Pinpoint the cell where the given text exists, returning its [X, Y] midpoint coordinate. 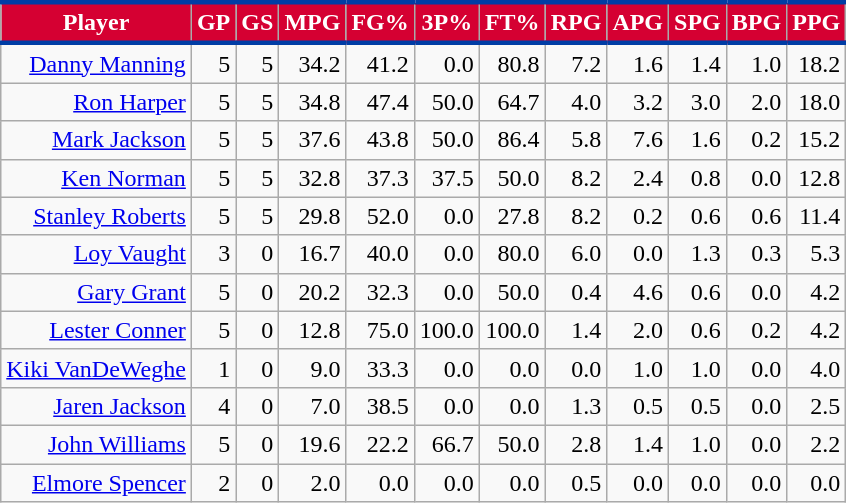
86.4 [512, 140]
34.2 [312, 63]
20.2 [312, 292]
1 [213, 368]
GP [213, 22]
80.0 [512, 254]
2 [213, 483]
40.0 [380, 254]
52.0 [380, 216]
John Williams [96, 444]
Ron Harper [96, 102]
Loy Vaught [96, 254]
3P% [446, 22]
5.8 [576, 140]
Player [96, 22]
19.6 [312, 444]
43.8 [380, 140]
80.8 [512, 63]
MPG [312, 22]
11.4 [816, 216]
66.7 [446, 444]
3 [213, 254]
7.6 [638, 140]
2.5 [816, 406]
22.2 [380, 444]
RPG [576, 22]
2.4 [638, 178]
5.3 [816, 254]
32.3 [380, 292]
3.0 [698, 102]
9.0 [312, 368]
27.8 [512, 216]
Danny Manning [96, 63]
37.5 [446, 178]
18.0 [816, 102]
37.3 [380, 178]
Mark Jackson [96, 140]
29.8 [312, 216]
37.6 [312, 140]
2.8 [576, 444]
7.0 [312, 406]
4 [213, 406]
47.4 [380, 102]
38.5 [380, 406]
32.8 [312, 178]
7.2 [576, 63]
Kiki VanDeWeghe [96, 368]
Jaren Jackson [96, 406]
Elmore Spencer [96, 483]
34.8 [312, 102]
APG [638, 22]
Gary Grant [96, 292]
0.4 [576, 292]
64.7 [512, 102]
4.6 [638, 292]
3.2 [638, 102]
33.3 [380, 368]
75.0 [380, 330]
41.2 [380, 63]
0.3 [756, 254]
6.0 [576, 254]
18.2 [816, 63]
15.2 [816, 140]
Lester Conner [96, 330]
FG% [380, 22]
16.7 [312, 254]
GS [258, 22]
BPG [756, 22]
Ken Norman [96, 178]
0.8 [698, 178]
PPG [816, 22]
SPG [698, 22]
Stanley Roberts [96, 216]
FT% [512, 22]
2.2 [816, 444]
